From the cell containing the given text, extract its center point as (X, Y) coordinate. 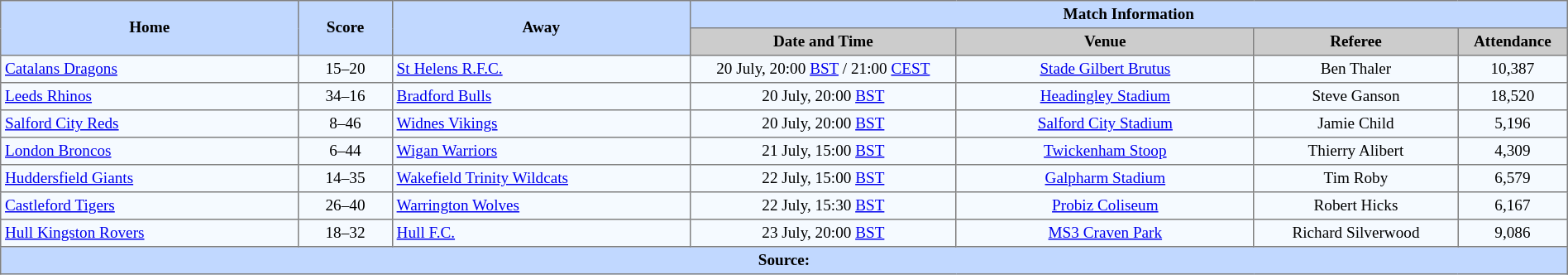
London Broncos (150, 151)
10,387 (1513, 70)
6,579 (1513, 179)
MS3 Craven Park (1105, 234)
Twickenham Stoop (1105, 151)
Richard Silverwood (1355, 234)
Away (541, 28)
Match Information (1128, 15)
St Helens R.F.C. (541, 70)
18,520 (1513, 96)
34–16 (346, 96)
Bradford Bulls (541, 96)
Salford City Reds (150, 124)
Hull F.C. (541, 234)
15–20 (346, 70)
Home (150, 28)
20 July, 20:00 BST / 21:00 CEST (823, 70)
Steve Ganson (1355, 96)
Score (346, 28)
6,167 (1513, 205)
Ben Thaler (1355, 70)
26–40 (346, 205)
Jamie Child (1355, 124)
Wakefield Trinity Wildcats (541, 179)
Widnes Vikings (541, 124)
Warrington Wolves (541, 205)
22 July, 15:00 BST (823, 179)
Source: (784, 260)
Huddersfield Giants (150, 179)
22 July, 15:30 BST (823, 205)
4,309 (1513, 151)
8–46 (346, 124)
Stade Gilbert Brutus (1105, 70)
Attendance (1513, 41)
9,086 (1513, 234)
Castleford Tigers (150, 205)
Headingley Stadium (1105, 96)
6–44 (346, 151)
Hull Kingston Rovers (150, 234)
Salford City Stadium (1105, 124)
18–32 (346, 234)
Leeds Rhinos (150, 96)
23 July, 20:00 BST (823, 234)
Galpharm Stadium (1105, 179)
Wigan Warriors (541, 151)
Date and Time (823, 41)
Venue (1105, 41)
Probiz Coliseum (1105, 205)
5,196 (1513, 124)
14–35 (346, 179)
Robert Hicks (1355, 205)
Thierry Alibert (1355, 151)
Catalans Dragons (150, 70)
Referee (1355, 41)
Tim Roby (1355, 179)
21 July, 15:00 BST (823, 151)
